Provide the [X, Y] coordinate of the cell's center where the given text is located.  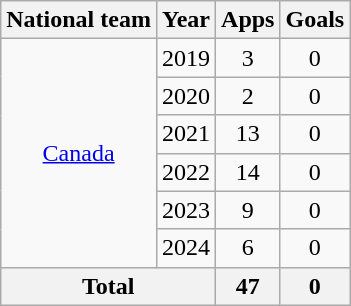
3 [248, 58]
Total [108, 286]
National team [79, 20]
2 [248, 96]
Goals [315, 20]
2024 [186, 248]
47 [248, 286]
14 [248, 172]
Year [186, 20]
13 [248, 134]
6 [248, 248]
2020 [186, 96]
Canada [79, 153]
2023 [186, 210]
Apps [248, 20]
9 [248, 210]
2021 [186, 134]
2022 [186, 172]
2019 [186, 58]
